Search for the cell housing the specified text and yield its (x, y) center coordinate. 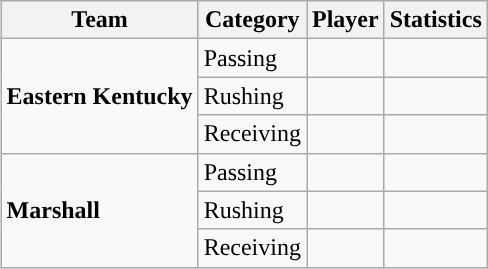
Team (100, 20)
Marshall (100, 210)
Player (345, 20)
Statistics (436, 20)
Eastern Kentucky (100, 96)
Category (252, 20)
